Provide the (X, Y) coordinate of the cell's center where the given text is located.  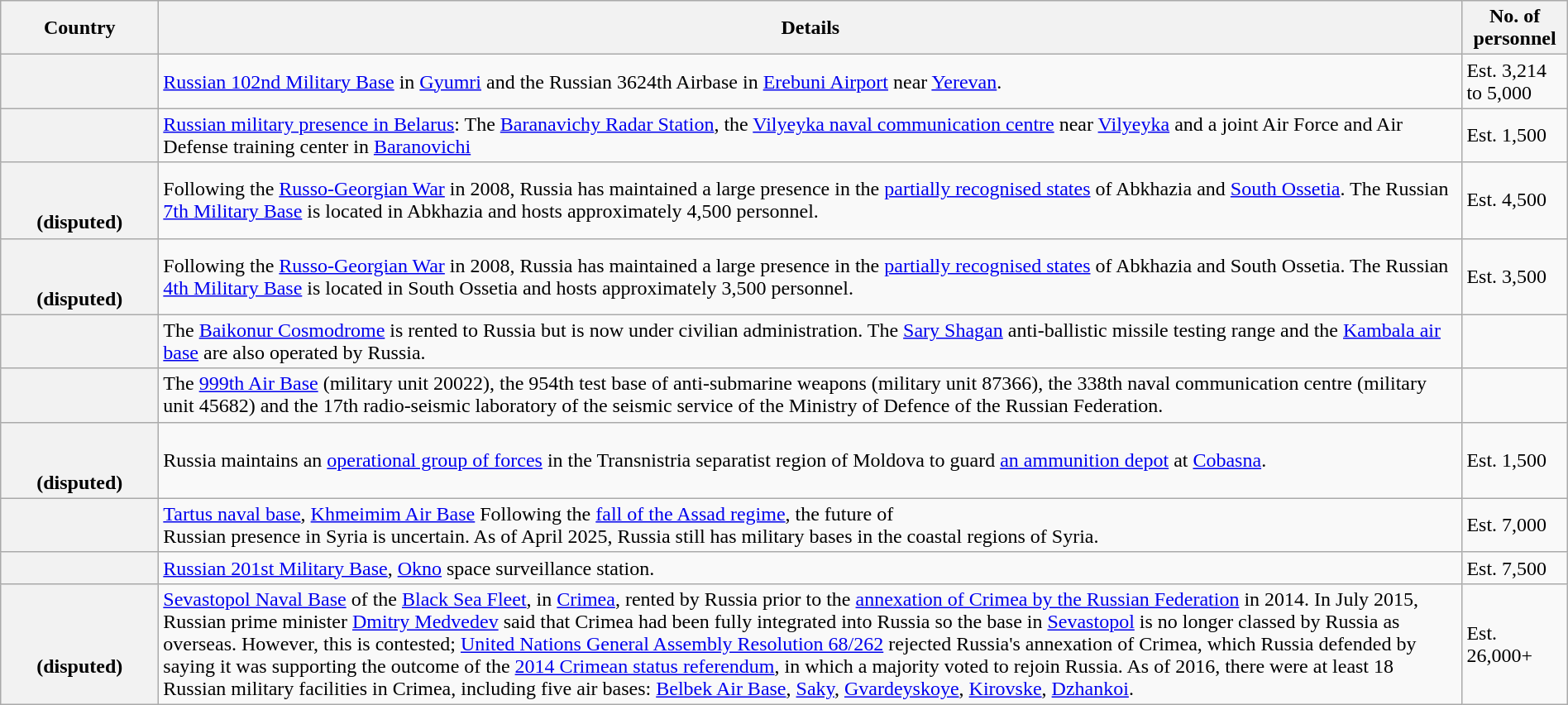
No. of personnel (1515, 28)
Russian 102nd Military Base in Gyumri and the Russian 3624th Airbase in Erebuni Airport near Yerevan. (810, 81)
Est. 7,000 (1515, 525)
Est. 3,500 (1515, 276)
Est. 7,500 (1515, 568)
Est. 4,500 (1515, 200)
Est. 26,000+ (1515, 644)
Details (810, 28)
Country (79, 28)
Russia maintains an operational group of forces in the Transnistria separatist region of Moldova to guard an ammunition depot at Cobasna. (810, 460)
Est. 3,214 to 5,000 (1515, 81)
Russian 201st Military Base, Okno space surveillance station. (810, 568)
